Locate the cell with the specified text and output its [X, Y] center coordinate. 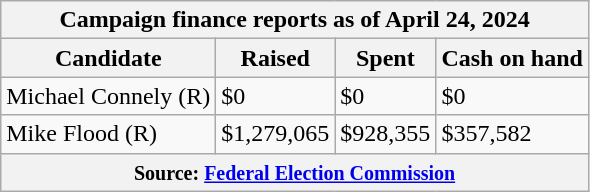
$357,582 [512, 134]
$1,279,065 [276, 134]
$928,355 [386, 134]
Michael Connely (R) [108, 96]
Spent [386, 58]
Cash on hand [512, 58]
Mike Flood (R) [108, 134]
Raised [276, 58]
Candidate [108, 58]
Campaign finance reports as of April 24, 2024 [295, 20]
Source: Federal Election Commission [295, 172]
